Scan for the cell matching the given text and deliver its (X, Y) coordinate at center. 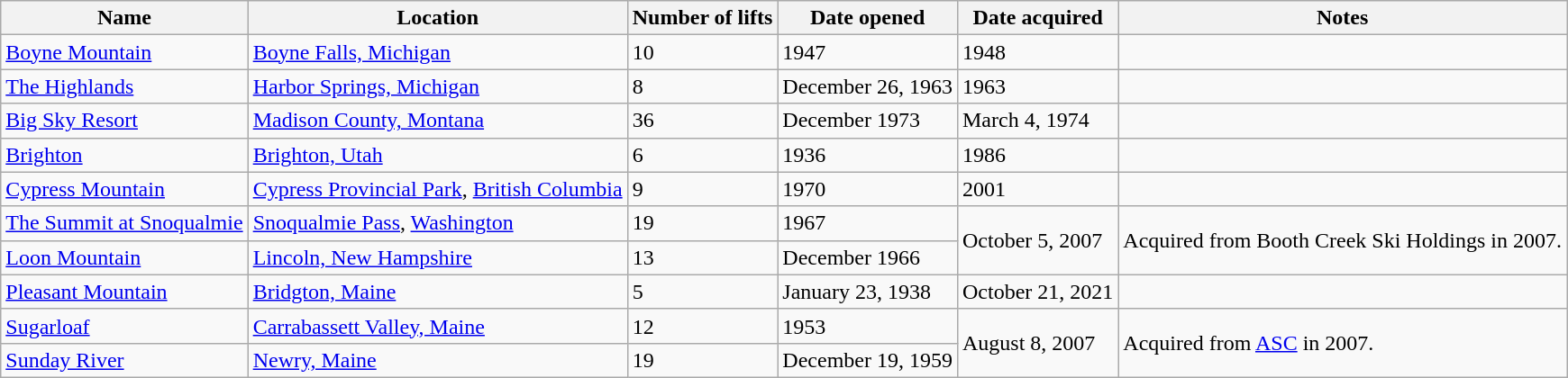
The Highlands (124, 86)
Cypress Provincial Park, British Columbia (438, 189)
10 (703, 52)
Loon Mountain (124, 257)
9 (703, 189)
1936 (868, 155)
Big Sky Resort (124, 121)
13 (703, 257)
Snoqualmie Pass, Washington (438, 223)
1948 (1037, 52)
Location (438, 18)
Name (124, 18)
Brighton (124, 155)
Newry, Maine (438, 360)
October 21, 2021 (1037, 292)
Harbor Springs, Michigan (438, 86)
Carrabassett Valley, Maine (438, 326)
Cypress Mountain (124, 189)
Boyne Mountain (124, 52)
Pleasant Mountain (124, 292)
Brighton, Utah (438, 155)
12 (703, 326)
1947 (868, 52)
1953 (868, 326)
Sugarloaf (124, 326)
1963 (1037, 86)
Notes (1343, 18)
5 (703, 292)
1970 (868, 189)
December 26, 1963 (868, 86)
Lincoln, New Hampshire (438, 257)
Bridgton, Maine (438, 292)
8 (703, 86)
2001 (1037, 189)
August 8, 2007 (1037, 343)
Date acquired (1037, 18)
Number of lifts (703, 18)
Sunday River (124, 360)
The Summit at Snoqualmie (124, 223)
6 (703, 155)
Madison County, Montana (438, 121)
Acquired from ASC in 2007. (1343, 343)
December 1966 (868, 257)
March 4, 1974 (1037, 121)
January 23, 1938 (868, 292)
December 19, 1959 (868, 360)
1967 (868, 223)
December 1973 (868, 121)
October 5, 2007 (1037, 240)
Acquired from Booth Creek Ski Holdings in 2007. (1343, 240)
36 (703, 121)
1986 (1037, 155)
Boyne Falls, Michigan (438, 52)
Date opened (868, 18)
